Scan for the cell matching the given text and deliver its [X, Y] coordinate at center. 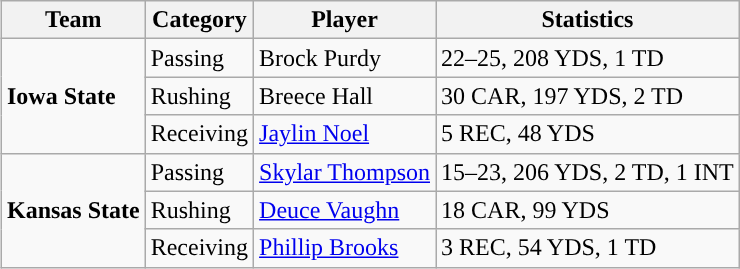
15–23, 206 YDS, 2 TD, 1 INT [588, 172]
Player [345, 20]
Category [199, 20]
5 REC, 48 YDS [588, 134]
30 CAR, 197 YDS, 2 TD [588, 96]
Jaylin Noel [345, 134]
Phillip Brooks [345, 248]
3 REC, 54 YDS, 1 TD [588, 248]
Team [73, 20]
Deuce Vaughn [345, 210]
18 CAR, 99 YDS [588, 210]
Skylar Thompson [345, 172]
22–25, 208 YDS, 1 TD [588, 58]
Breece Hall [345, 96]
Iowa State [73, 96]
Statistics [588, 20]
Kansas State [73, 210]
Brock Purdy [345, 58]
